Return the [x, y] coordinate for the center point of the cell that contains the specified text.  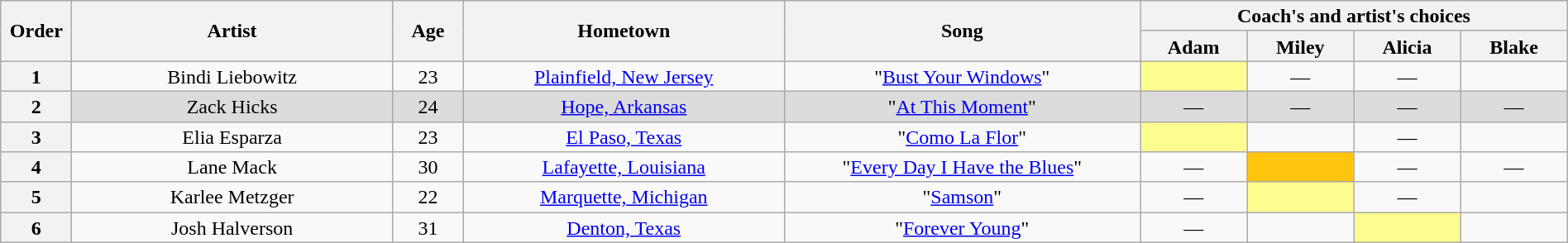
Adam [1194, 46]
Song [963, 31]
2 [36, 106]
31 [428, 228]
El Paso, Texas [624, 137]
6 [36, 228]
Hope, Arkansas [624, 106]
Denton, Texas [624, 228]
Age [428, 31]
3 [36, 137]
Plainfield, New Jersey [624, 76]
"Como La Flor" [963, 137]
Hometown [624, 31]
"Every Day I Have the Blues" [963, 167]
5 [36, 197]
Order [36, 31]
Alicia [1408, 46]
Lafayette, Louisiana [624, 167]
1 [36, 76]
Coach's and artist's choices [1355, 17]
24 [428, 106]
"At This Moment" [963, 106]
Artist [232, 31]
22 [428, 197]
"Bust Your Windows" [963, 76]
Blake [1513, 46]
Marquette, Michigan [624, 197]
Zack Hicks [232, 106]
Miley [1300, 46]
30 [428, 167]
Elia Esparza [232, 137]
"Forever Young" [963, 228]
Bindi Liebowitz [232, 76]
4 [36, 167]
Josh Halverson [232, 228]
Karlee Metzger [232, 197]
Lane Mack [232, 167]
"Samson" [963, 197]
